Search for the cell housing the specified text and yield its (X, Y) center coordinate. 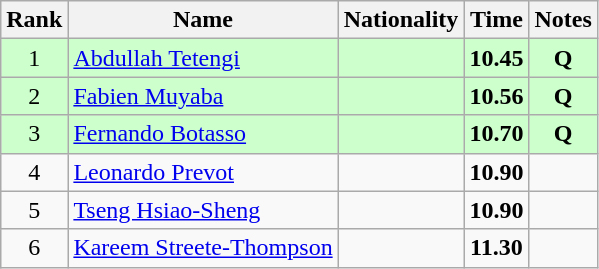
Kareem Streete-Thompson (203, 248)
6 (34, 248)
10.56 (496, 96)
11.30 (496, 248)
Fernando Botasso (203, 134)
2 (34, 96)
3 (34, 134)
Leonardo Prevot (203, 172)
Notes (563, 20)
Nationality (401, 20)
Abdullah Tetengi (203, 58)
Time (496, 20)
5 (34, 210)
1 (34, 58)
10.70 (496, 134)
Name (203, 20)
Fabien Muyaba (203, 96)
Rank (34, 20)
Tseng Hsiao-Sheng (203, 210)
4 (34, 172)
10.45 (496, 58)
